Identify which cell holds the provided text, then report its (x, y) central coordinate. 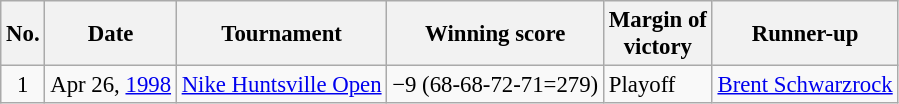
1 (23, 85)
No. (23, 34)
Nike Huntsville Open (282, 85)
Playoff (658, 85)
Apr 26, 1998 (110, 85)
Brent Schwarzrock (805, 85)
Date (110, 34)
Tournament (282, 34)
Margin ofvictory (658, 34)
−9 (68-68-72-71=279) (496, 85)
Winning score (496, 34)
Runner-up (805, 34)
